Detect which cell encompasses the target text, then output its (X, Y) center coordinate. 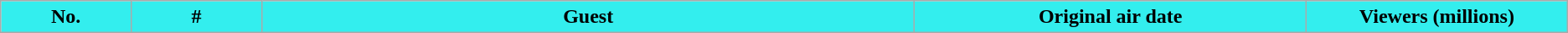
Guest (588, 17)
No. (66, 17)
Viewers (millions) (1436, 17)
Original air date (1111, 17)
# (197, 17)
